Provide the (x, y) coordinate of the cell's center where the given text is located.  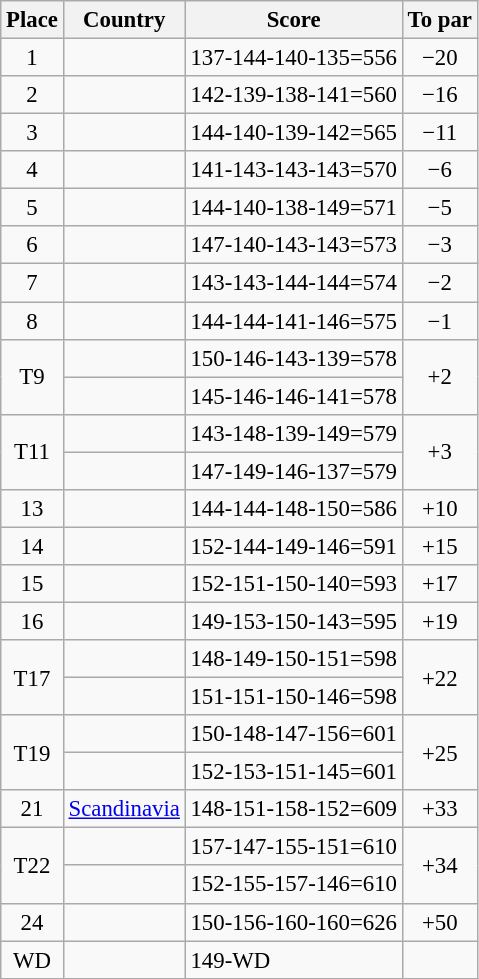
+50 (440, 922)
150-146-143-139=578 (294, 358)
T19 (32, 752)
Score (294, 20)
147-149-146-137=579 (294, 471)
150-148-147-156=601 (294, 734)
152-155-157-146=610 (294, 885)
+25 (440, 752)
16 (32, 621)
+19 (440, 621)
3 (32, 133)
15 (32, 584)
Place (32, 20)
144-140-138-149=571 (294, 208)
−5 (440, 208)
7 (32, 283)
142-139-138-141=560 (294, 95)
21 (32, 809)
−1 (440, 321)
2 (32, 95)
+3 (440, 452)
149-153-150-143=595 (294, 621)
143-148-139-149=579 (294, 433)
147-140-143-143=573 (294, 245)
−2 (440, 283)
+34 (440, 866)
151-151-150-146=598 (294, 697)
T9 (32, 376)
24 (32, 922)
148-149-150-151=598 (294, 659)
5 (32, 208)
141-143-143-143=570 (294, 170)
152-151-150-140=593 (294, 584)
4 (32, 170)
T22 (32, 866)
−6 (440, 170)
+17 (440, 584)
145-146-146-141=578 (294, 396)
−16 (440, 95)
6 (32, 245)
Scandinavia (124, 809)
14 (32, 546)
Country (124, 20)
+10 (440, 509)
+33 (440, 809)
144-144-148-150=586 (294, 509)
157-147-155-151=610 (294, 847)
148-151-158-152=609 (294, 809)
+15 (440, 546)
−11 (440, 133)
T11 (32, 452)
152-144-149-146=591 (294, 546)
143-143-144-144=574 (294, 283)
To par (440, 20)
150-156-160-160=626 (294, 922)
WD (32, 960)
13 (32, 509)
+2 (440, 376)
152-153-151-145=601 (294, 772)
149-WD (294, 960)
+22 (440, 678)
8 (32, 321)
144-144-141-146=575 (294, 321)
−3 (440, 245)
T17 (32, 678)
1 (32, 58)
−20 (440, 58)
144-140-139-142=565 (294, 133)
137-144-140-135=556 (294, 58)
